Determine the (x, y) coordinate at the center of the cell enclosing the given text.  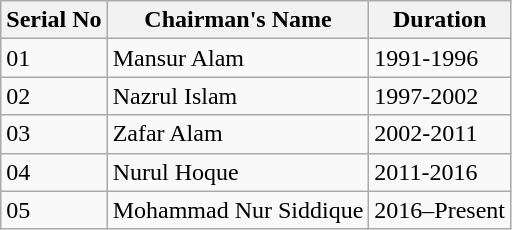
01 (54, 58)
1997-2002 (440, 96)
Mansur Alam (238, 58)
02 (54, 96)
2016–Present (440, 210)
05 (54, 210)
Chairman's Name (238, 20)
04 (54, 172)
Nazrul Islam (238, 96)
1991-1996 (440, 58)
Serial No (54, 20)
Mohammad Nur Siddique (238, 210)
Duration (440, 20)
Zafar Alam (238, 134)
03 (54, 134)
2002-2011 (440, 134)
Nurul Hoque (238, 172)
2011-2016 (440, 172)
